Capture the cell that displays the provided text and extract its (x, y) central coordinate. 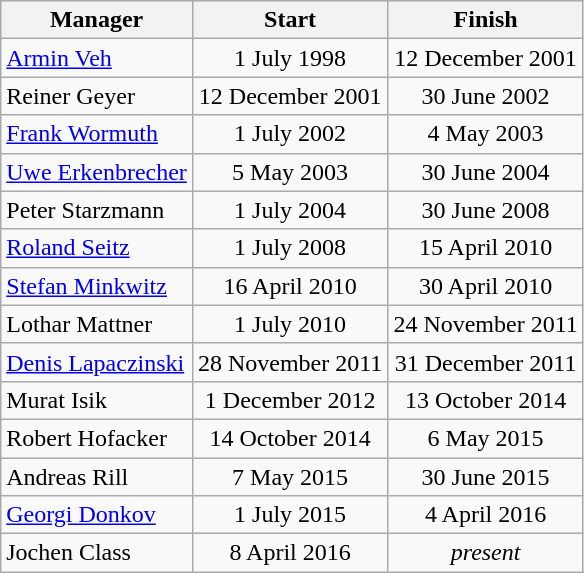
Uwe Erkenbrecher (97, 172)
28 November 2011 (290, 362)
4 May 2003 (486, 134)
1 December 2012 (290, 400)
Finish (486, 20)
1 July 2004 (290, 210)
Reiner Geyer (97, 96)
30 April 2010 (486, 286)
16 April 2010 (290, 286)
4 April 2016 (486, 515)
Georgi Donkov (97, 515)
14 October 2014 (290, 438)
Lothar Mattner (97, 324)
Armin Veh (97, 58)
1 July 2002 (290, 134)
30 June 2015 (486, 477)
Robert Hofacker (97, 438)
30 June 2002 (486, 96)
Manager (97, 20)
Andreas Rill (97, 477)
Start (290, 20)
Roland Seitz (97, 248)
1 July 2015 (290, 515)
Denis Lapaczinski (97, 362)
Frank Wormuth (97, 134)
Peter Starzmann (97, 210)
8 April 2016 (290, 553)
present (486, 553)
Murat Isik (97, 400)
1 July 2008 (290, 248)
30 June 2004 (486, 172)
Stefan Minkwitz (97, 286)
1 July 2010 (290, 324)
6 May 2015 (486, 438)
24 November 2011 (486, 324)
1 July 1998 (290, 58)
7 May 2015 (290, 477)
15 April 2010 (486, 248)
31 December 2011 (486, 362)
Jochen Class (97, 553)
5 May 2003 (290, 172)
13 October 2014 (486, 400)
30 June 2008 (486, 210)
